Find where the given text appears and provide that cell's center as (X, Y) coordinate. 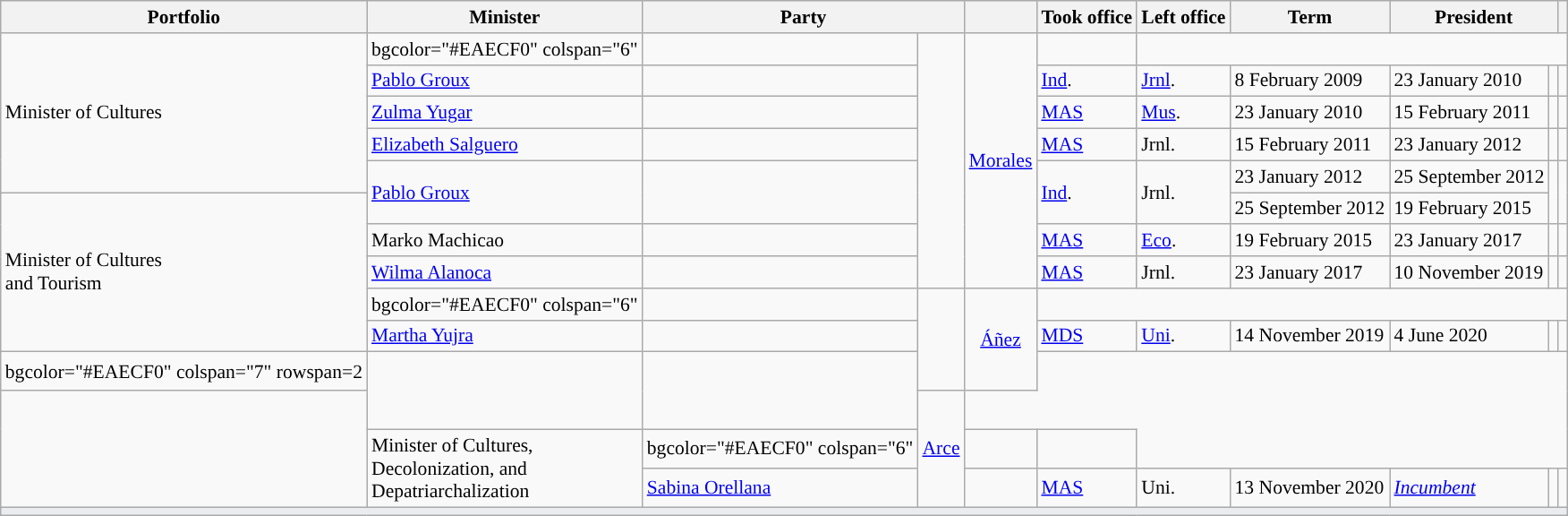
Took office (1087, 17)
Minister of Cultures,Decolonization, andDepatriarchalization (505, 468)
13 November 2020 (1309, 487)
10 November 2019 (1469, 272)
Elizabeth Salguero (505, 145)
Marko Machicao (505, 241)
8 February 2009 (1309, 81)
Martha Yujra (505, 336)
14 November 2019 (1309, 336)
Morales (1001, 161)
Portfolio (184, 17)
Minister (505, 17)
Sabina Orellana (780, 487)
Incumbent (1469, 487)
Party (804, 17)
Term (1309, 17)
Minister of Culturesand Tourism (184, 272)
4 June 2020 (1469, 336)
Eco. (1183, 241)
Arce (941, 449)
President (1473, 17)
Mus. (1183, 113)
Zulma Yugar (505, 113)
Áñez (1001, 340)
Left office (1183, 17)
Minister of Cultures (184, 113)
MDS (1087, 336)
bgcolor="#EAECF0" colspan="7" rowspan=2 (184, 371)
Wilma Alanoca (505, 272)
